Pinpoint the cell where the given text exists, returning its [X, Y] midpoint coordinate. 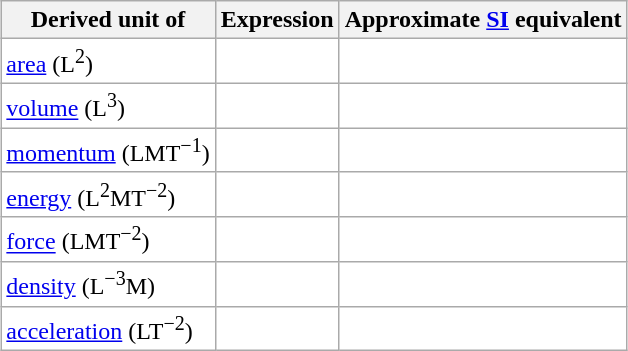
momentum (LMT−1) [108, 150]
density (L−3M) [108, 284]
Expression [277, 20]
acceleration (LT−2) [108, 328]
Derived unit of [108, 20]
energy (L2MT−2) [108, 194]
volume (L3) [108, 106]
force (LMT−2) [108, 240]
Approximate SI equivalent [483, 20]
area (L2) [108, 62]
